Pinpoint the cell where the given text exists, returning its [X, Y] midpoint coordinate. 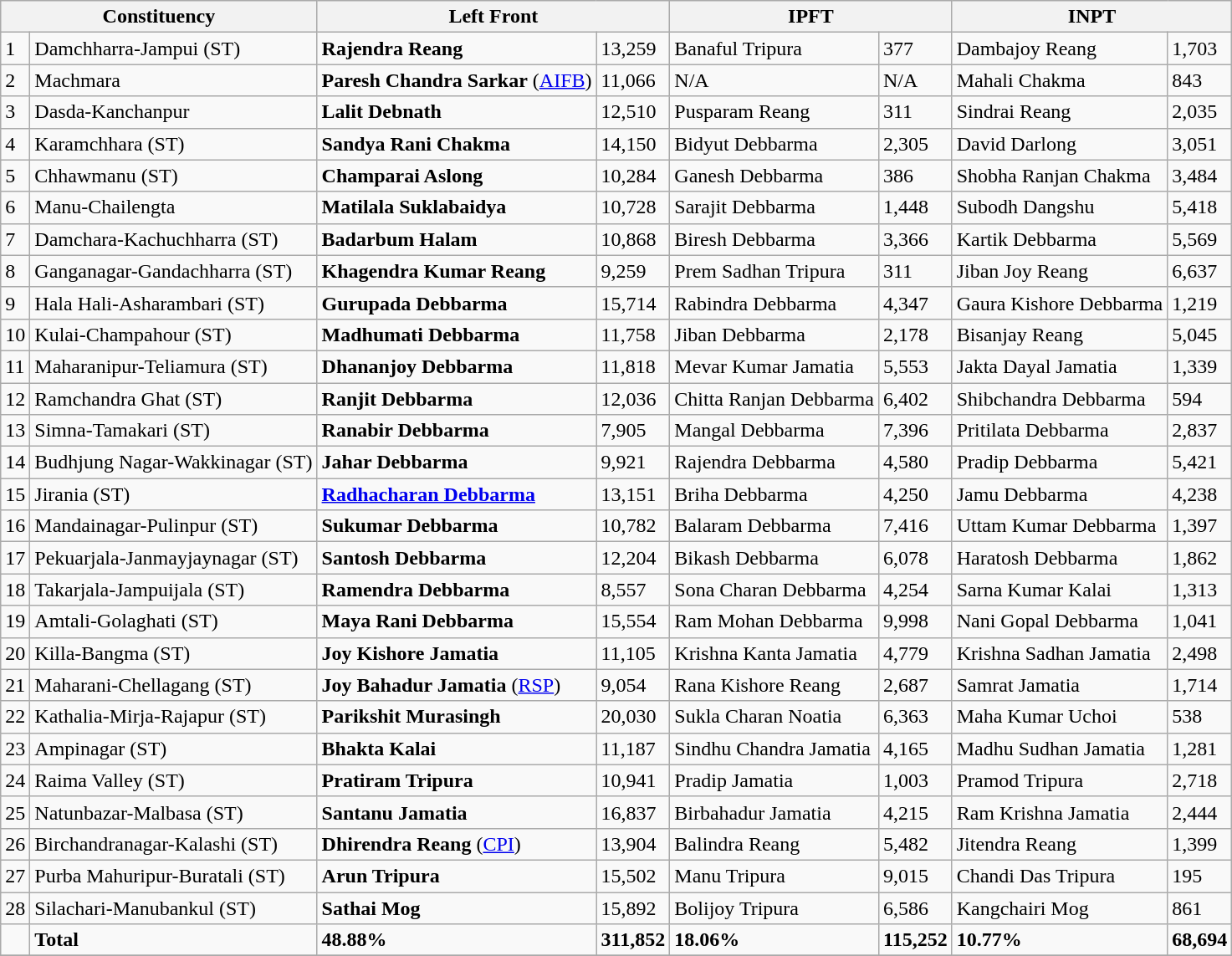
Ranabir Debbarma [457, 431]
Samrat Jamatia [1060, 685]
Ranjit Debbarma [457, 399]
1,313 [1199, 590]
Ramchandra Ghat (ST) [174, 399]
Maya Rani Debbarma [457, 621]
68,694 [1199, 940]
Madhu Sudhan Jamatia [1060, 749]
Krishna Kanta Jamatia [774, 653]
Sona Charan Debbarma [774, 590]
Maha Kumar Uchoi [1060, 717]
9 [15, 303]
Mevar Kumar Jamatia [774, 366]
Chhawmanu (ST) [174, 176]
Sandya Rani Chakma [457, 144]
10,868 [633, 239]
6,402 [915, 399]
7,905 [633, 431]
Karamchhara (ST) [174, 144]
12,204 [633, 558]
Takarjala-Jampuijala (ST) [174, 590]
1,339 [1199, 366]
18 [15, 590]
26 [15, 844]
Pramod Tripura [1060, 780]
538 [1199, 717]
Subodh Dangshu [1060, 207]
13 [15, 431]
Badarbum Halam [457, 239]
7 [15, 239]
20,030 [633, 717]
Manu Tripura [774, 876]
3 [15, 112]
6 [15, 207]
5,569 [1199, 239]
5,482 [915, 844]
843 [1199, 80]
20 [15, 653]
Bikash Debbarma [774, 558]
Sathai Mog [457, 907]
Banaful Tripura [774, 49]
Rana Kishore Reang [774, 685]
14,150 [633, 144]
Kangchairi Mog [1060, 907]
Purba Mahuripur-Buratali (ST) [174, 876]
Madhumati Debbarma [457, 335]
Maharanipur-Teliamura (ST) [174, 366]
Dhananjoy Debbarma [457, 366]
Birbahadur Jamatia [774, 812]
10.77% [1060, 940]
4,254 [915, 590]
Rabindra Debbarma [774, 303]
Joy Kishore Jamatia [457, 653]
25 [15, 812]
6,637 [1199, 271]
Bhakta Kalai [457, 749]
Jakta Dayal Jamatia [1060, 366]
1 [15, 49]
377 [915, 49]
5,421 [1199, 463]
11,818 [633, 366]
14 [15, 463]
9,054 [633, 685]
7,416 [915, 526]
Shibchandra Debbarma [1060, 399]
2,687 [915, 685]
4,238 [1199, 494]
4,580 [915, 463]
10,284 [633, 176]
8,557 [633, 590]
Arun Tripura [457, 876]
Kartik Debbarma [1060, 239]
13,151 [633, 494]
Biresh Debbarma [774, 239]
Bolijoy Tripura [774, 907]
2,837 [1199, 431]
15 [15, 494]
5 [15, 176]
4,250 [915, 494]
4,347 [915, 303]
Ampinagar (ST) [174, 749]
Gaura Kishore Debbarma [1060, 303]
Total [174, 940]
Dasda-Kanchanpur [174, 112]
10,782 [633, 526]
1,703 [1199, 49]
David Darlong [1060, 144]
Parikshit Murasingh [457, 717]
1,003 [915, 780]
Constituency [159, 17]
9,921 [633, 463]
Hala Hali-Asharambari (ST) [174, 303]
1,714 [1199, 685]
Ramendra Debbarma [457, 590]
Paresh Chandra Sarkar (AIFB) [457, 80]
1,041 [1199, 621]
15,502 [633, 876]
Joy Bahadur Jamatia (RSP) [457, 685]
12,036 [633, 399]
15,714 [633, 303]
1,397 [1199, 526]
Bidyut Debbarma [774, 144]
Damchara-Kachuchharra (ST) [174, 239]
Chitta Ranjan Debbarma [774, 399]
Uttam Kumar Debbarma [1060, 526]
Krishna Sadhan Jamatia [1060, 653]
Prem Sadhan Tripura [774, 271]
2,444 [1199, 812]
Natunbazar-Malbasa (ST) [174, 812]
Ram Krishna Jamatia [1060, 812]
1,448 [915, 207]
2,178 [915, 335]
Silachari-Manubankul (ST) [174, 907]
Champarai Aslong [457, 176]
Pekuarjala-Janmayjaynagar (ST) [174, 558]
Pritilata Debbarma [1060, 431]
5,045 [1199, 335]
Pradip Jamatia [774, 780]
23 [15, 749]
Lalit Debnath [457, 112]
9,998 [915, 621]
Mandainagar-Pulinpur (ST) [174, 526]
Briha Debbarma [774, 494]
11 [15, 366]
10,941 [633, 780]
5,553 [915, 366]
Killa-Bangma (ST) [174, 653]
Sukla Charan Noatia [774, 717]
Chandi Das Tripura [1060, 876]
Simna-Tamakari (ST) [174, 431]
1,399 [1199, 844]
2 [15, 80]
22 [15, 717]
13,259 [633, 49]
Nani Gopal Debbarma [1060, 621]
115,252 [915, 940]
13,904 [633, 844]
8 [15, 271]
6,586 [915, 907]
Shobha Ranjan Chakma [1060, 176]
4,215 [915, 812]
3,051 [1199, 144]
Bisanjay Reang [1060, 335]
Jitendra Reang [1060, 844]
Kulai-Champahour (ST) [174, 335]
Kathalia-Mirja-Rajapur (ST) [174, 717]
48.88% [457, 940]
Jiban Joy Reang [1060, 271]
Pradip Debbarma [1060, 463]
1,862 [1199, 558]
Sukumar Debbarma [457, 526]
Mahali Chakma [1060, 80]
Matilala Suklabaidya [457, 207]
3,366 [915, 239]
Sarajit Debbarma [774, 207]
Santanu Jamatia [457, 812]
195 [1199, 876]
18.06% [774, 940]
Raima Valley (ST) [174, 780]
Amtali-Golaghati (ST) [174, 621]
Pratiram Tripura [457, 780]
Santosh Debbarma [457, 558]
24 [15, 780]
2,498 [1199, 653]
Jamu Debbarma [1060, 494]
16,837 [633, 812]
Khagendra Kumar Reang [457, 271]
IPFT [811, 17]
1,219 [1199, 303]
16 [15, 526]
9,259 [633, 271]
Ganesh Debbarma [774, 176]
861 [1199, 907]
Rajendra Debbarma [774, 463]
19 [15, 621]
27 [15, 876]
Balaram Debbarma [774, 526]
21 [15, 685]
Sindrai Reang [1060, 112]
Machmara [174, 80]
Mangal Debbarma [774, 431]
4,165 [915, 749]
Damchharra-Jampui (ST) [174, 49]
5,418 [1199, 207]
Sarna Kumar Kalai [1060, 590]
Balindra Reang [774, 844]
594 [1199, 399]
4,779 [915, 653]
Budhjung Nagar-Wakkinagar (ST) [174, 463]
9,015 [915, 876]
15,554 [633, 621]
Manu-Chailengta [174, 207]
Left Front [493, 17]
11,187 [633, 749]
4 [15, 144]
Dhirendra Reang (CPI) [457, 844]
Radhacharan Debbarma [457, 494]
1,281 [1199, 749]
Jahar Debbarma [457, 463]
INPT [1092, 17]
7,396 [915, 431]
Gurupada Debbarma [457, 303]
12 [15, 399]
Jiban Debbarma [774, 335]
Haratosh Debbarma [1060, 558]
11,758 [633, 335]
6,078 [915, 558]
Birchandranagar-Kalashi (ST) [174, 844]
28 [15, 907]
15,892 [633, 907]
Maharani-Chellagang (ST) [174, 685]
Ganganagar-Gandachharra (ST) [174, 271]
Rajendra Reang [457, 49]
11,105 [633, 653]
Jirania (ST) [174, 494]
17 [15, 558]
311,852 [633, 940]
10,728 [633, 207]
10 [15, 335]
Sindhu Chandra Jamatia [774, 749]
11,066 [633, 80]
2,718 [1199, 780]
2,035 [1199, 112]
12,510 [633, 112]
Pusparam Reang [774, 112]
6,363 [915, 717]
Ram Mohan Debbarma [774, 621]
Dambajoy Reang [1060, 49]
386 [915, 176]
2,305 [915, 144]
3,484 [1199, 176]
